From the cell containing the given text, extract its center point as [X, Y] coordinate. 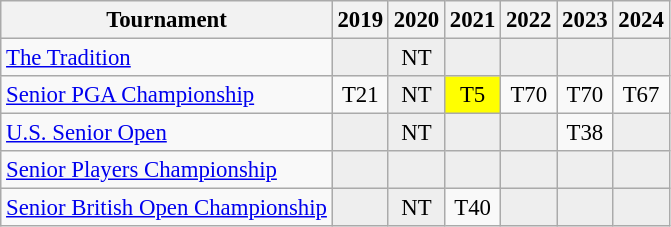
2020 [416, 20]
T21 [360, 95]
T5 [472, 95]
2022 [529, 20]
2021 [472, 20]
T38 [585, 133]
Senior PGA Championship [166, 95]
U.S. Senior Open [166, 133]
Senior British Open Championship [166, 208]
T67 [641, 95]
T40 [472, 208]
2024 [641, 20]
2023 [585, 20]
Tournament [166, 20]
Senior Players Championship [166, 170]
The Tradition [166, 58]
2019 [360, 20]
